Search for the cell housing the specified text and yield its [x, y] center coordinate. 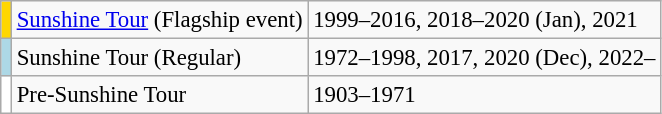
1903–1971 [484, 95]
Sunshine Tour (Flagship event) [160, 20]
Sunshine Tour (Regular) [160, 58]
Pre-Sunshine Tour [160, 95]
1999–2016, 2018–2020 (Jan), 2021 [484, 20]
1972–1998, 2017, 2020 (Dec), 2022– [484, 58]
